Provide the [x, y] coordinate of the cell's center where the given text is located.  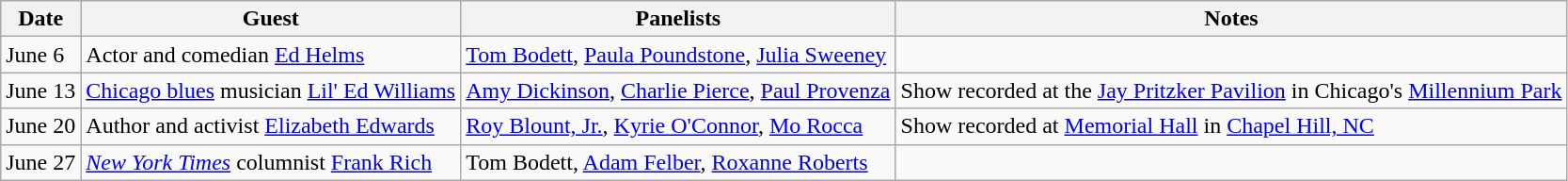
Actor and comedian Ed Helms [271, 55]
Author and activist Elizabeth Edwards [271, 126]
Date [41, 19]
Panelists [678, 19]
Notes [1231, 19]
Tom Bodett, Adam Felber, Roxanne Roberts [678, 162]
Roy Blount, Jr., Kyrie O'Connor, Mo Rocca [678, 126]
Chicago blues musician Lil' Ed Williams [271, 90]
June 27 [41, 162]
Guest [271, 19]
June 20 [41, 126]
New York Times columnist Frank Rich [271, 162]
June 13 [41, 90]
Amy Dickinson, Charlie Pierce, Paul Provenza [678, 90]
Show recorded at Memorial Hall in Chapel Hill, NC [1231, 126]
Tom Bodett, Paula Poundstone, Julia Sweeney [678, 55]
June 6 [41, 55]
Show recorded at the Jay Pritzker Pavilion in Chicago's Millennium Park [1231, 90]
